Detect which cell encompasses the target text, then output its [X, Y] center coordinate. 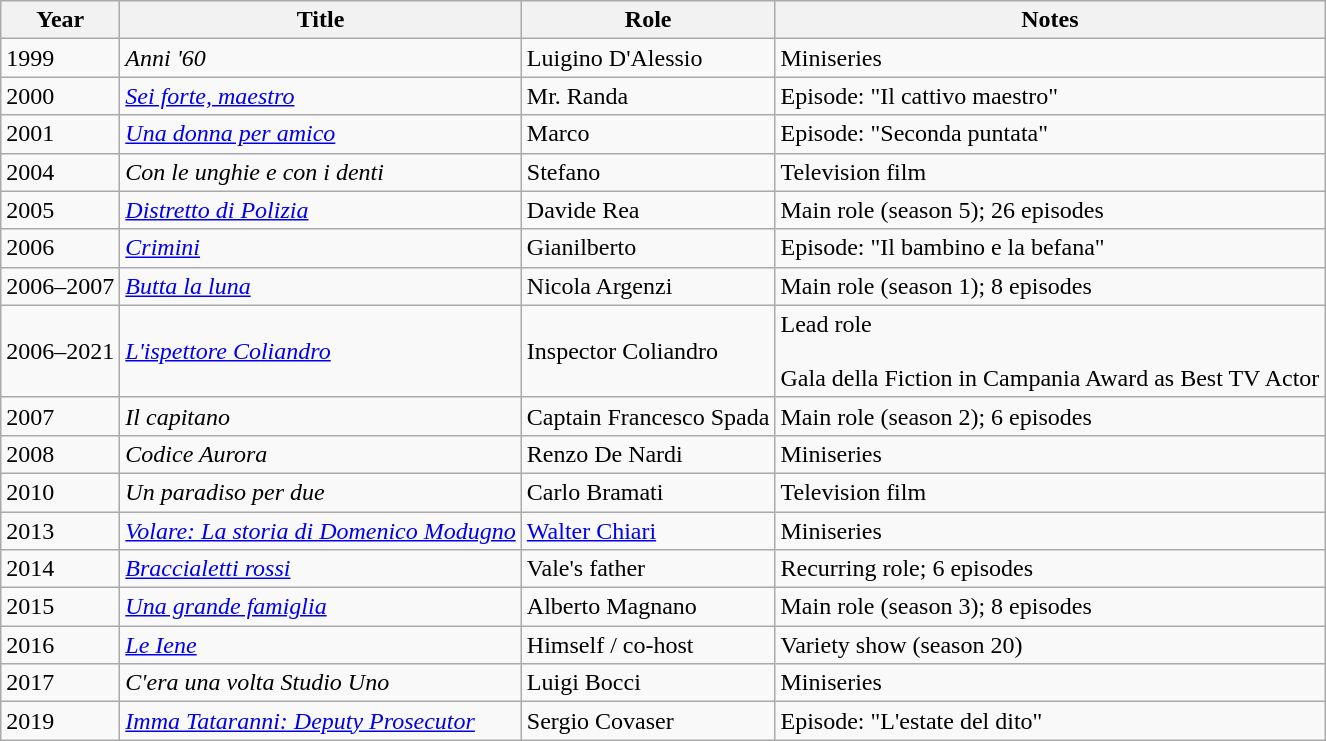
Distretto di Polizia [320, 210]
Episode: "Il bambino e la befana" [1050, 248]
Main role (season 3); 8 episodes [1050, 607]
Title [320, 20]
Il capitano [320, 416]
2010 [60, 492]
Codice Aurora [320, 454]
Alberto Magnano [648, 607]
2007 [60, 416]
Le Iene [320, 645]
Una grande famiglia [320, 607]
Luigi Bocci [648, 683]
Marco [648, 134]
Anni '60 [320, 58]
Nicola Argenzi [648, 286]
2004 [60, 172]
Crimini [320, 248]
2006 [60, 248]
Un paradiso per due [320, 492]
C'era una volta Studio Uno [320, 683]
Episode: "Il cattivo maestro" [1050, 96]
Role [648, 20]
Davide Rea [648, 210]
Himself / co-host [648, 645]
Volare: La storia di Domenico Modugno [320, 531]
Vale's father [648, 569]
Butta la luna [320, 286]
Episode: "L'estate del dito" [1050, 721]
Renzo De Nardi [648, 454]
2006–2021 [60, 351]
Walter Chiari [648, 531]
2015 [60, 607]
Main role (season 5); 26 episodes [1050, 210]
Con le unghie e con i denti [320, 172]
Inspector Coliandro [648, 351]
Episode: "Seconda puntata" [1050, 134]
Mr. Randa [648, 96]
Una donna per amico [320, 134]
2017 [60, 683]
Sei forte, maestro [320, 96]
2005 [60, 210]
2014 [60, 569]
Lead role Gala della Fiction in Campania Award as Best TV Actor [1050, 351]
2000 [60, 96]
Sergio Covaser [648, 721]
Braccialetti rossi [320, 569]
Year [60, 20]
2008 [60, 454]
Imma Tataranni: Deputy Prosecutor [320, 721]
2016 [60, 645]
Carlo Bramati [648, 492]
Variety show (season 20) [1050, 645]
Recurring role; 6 episodes [1050, 569]
2019 [60, 721]
2013 [60, 531]
Notes [1050, 20]
Main role (season 2); 6 episodes [1050, 416]
Luigino D'Alessio [648, 58]
Captain Francesco Spada [648, 416]
Stefano [648, 172]
1999 [60, 58]
Gianilberto [648, 248]
2001 [60, 134]
2006–2007 [60, 286]
L'ispettore Coliandro [320, 351]
Main role (season 1); 8 episodes [1050, 286]
